For the text-containing cell, return its midpoint in (x, y) coordinate format. 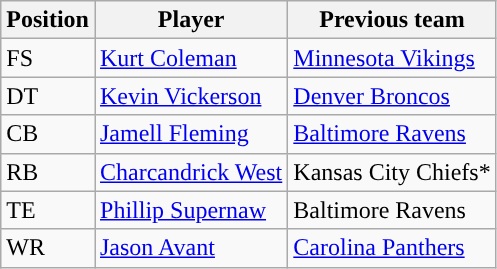
TE (48, 210)
Jamell Fleming (190, 134)
Jason Avant (190, 248)
Phillip Supernaw (190, 210)
Player (190, 20)
Previous team (392, 20)
Kevin Vickerson (190, 96)
DT (48, 96)
Denver Broncos (392, 96)
CB (48, 134)
Position (48, 20)
Kurt Coleman (190, 58)
Charcandrick West (190, 172)
WR (48, 248)
Kansas City Chiefs* (392, 172)
Carolina Panthers (392, 248)
Minnesota Vikings (392, 58)
RB (48, 172)
FS (48, 58)
